Return [x, y] of the center of cell containing provided text 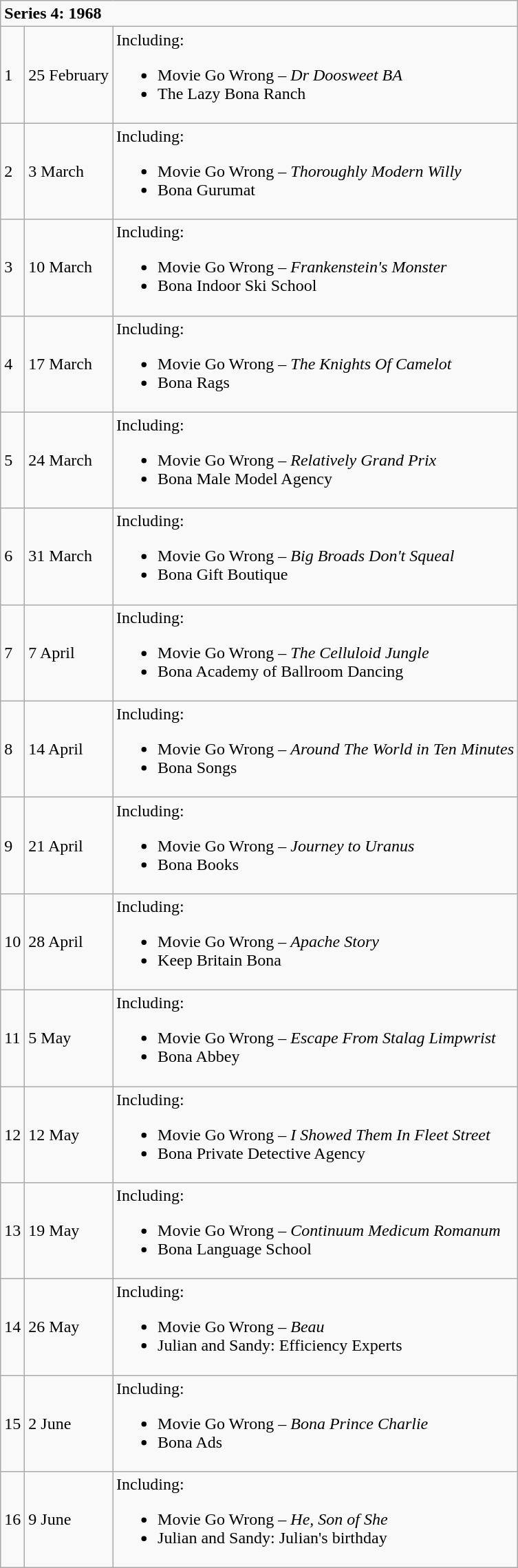
Including:Movie Go Wrong – Thoroughly Modern WillyBona Gurumat [315, 171]
17 March [69, 364]
31 March [69, 556]
16 [12, 1520]
Including:Movie Go Wrong – Escape From Stalag LimpwristBona Abbey [315, 1038]
Including:Movie Go Wrong – Around The World in Ten Minutes Bona Songs [315, 749]
10 March [69, 268]
6 [12, 556]
3 [12, 268]
Including:Movie Go Wrong – BeauJulian and Sandy: Efficiency Experts [315, 1327]
14 [12, 1327]
28 April [69, 941]
4 [12, 364]
5 [12, 460]
7 [12, 653]
19 May [69, 1231]
12 [12, 1135]
9 [12, 845]
3 March [69, 171]
Including:Movie Go Wrong – I Showed Them In Fleet StreetBona Private Detective Agency [315, 1135]
2 [12, 171]
Including:Movie Go Wrong – He, Son of SheJulian and Sandy: Julian's birthday [315, 1520]
10 [12, 941]
12 May [69, 1135]
2 June [69, 1424]
13 [12, 1231]
Including:Movie Go Wrong – Frankenstein's MonsterBona Indoor Ski School [315, 268]
14 April [69, 749]
Including:Movie Go Wrong – The Knights Of CamelotBona Rags [315, 364]
Including:Movie Go Wrong – Continuum Medicum RomanumBona Language School [315, 1231]
Including:Movie Go Wrong – Journey to UranusBona Books [315, 845]
Including:Movie Go Wrong – Bona Prince CharlieBona Ads [315, 1424]
7 April [69, 653]
26 May [69, 1327]
Including:Movie Go Wrong – Big Broads Don't SquealBona Gift Boutique [315, 556]
Including:Movie Go Wrong – Apache StoryKeep Britain Bona [315, 941]
Including:Movie Go Wrong – Relatively Grand PrixBona Male Model Agency [315, 460]
8 [12, 749]
11 [12, 1038]
21 April [69, 845]
5 May [69, 1038]
15 [12, 1424]
Including:Movie Go Wrong – Dr Doosweet BAThe Lazy Bona Ranch [315, 75]
25 February [69, 75]
9 June [69, 1520]
Series 4: 1968 [259, 14]
Including:Movie Go Wrong – The Celluloid JungleBona Academy of Ballroom Dancing [315, 653]
24 March [69, 460]
1 [12, 75]
